Pinpoint the cell where the given text exists, returning its [x, y] midpoint coordinate. 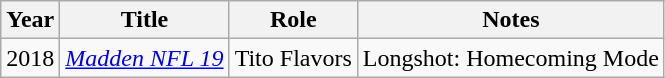
Madden NFL 19 [144, 58]
Tito Flavors [293, 58]
Role [293, 20]
2018 [30, 58]
Year [30, 20]
Title [144, 20]
Longshot: Homecoming Mode [510, 58]
Notes [510, 20]
